Identify which cell holds the provided text, then report its [x, y] central coordinate. 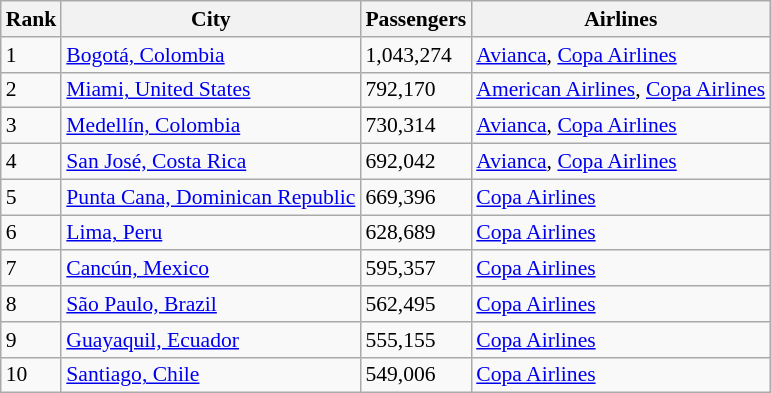
San José, Costa Rica [210, 162]
669,396 [416, 197]
5 [32, 197]
7 [32, 269]
9 [32, 340]
Passengers [416, 19]
6 [32, 233]
595,357 [416, 269]
São Paulo, Brazil [210, 304]
628,689 [416, 233]
562,495 [416, 304]
1,043,274 [416, 55]
Airlines [620, 19]
Punta Cana, Dominican Republic [210, 197]
City [210, 19]
Miami, United States [210, 90]
American Airlines, Copa Airlines [620, 90]
Santiago, Chile [210, 375]
10 [32, 375]
555,155 [416, 340]
Bogotá, Colombia [210, 55]
8 [32, 304]
1 [32, 55]
4 [32, 162]
549,006 [416, 375]
3 [32, 126]
Cancún, Mexico [210, 269]
Medellín, Colombia [210, 126]
Rank [32, 19]
Guayaquil, Ecuador [210, 340]
792,170 [416, 90]
692,042 [416, 162]
Lima, Peru [210, 233]
730,314 [416, 126]
2 [32, 90]
